Find where the given text appears and provide that cell's center as [x, y] coordinate. 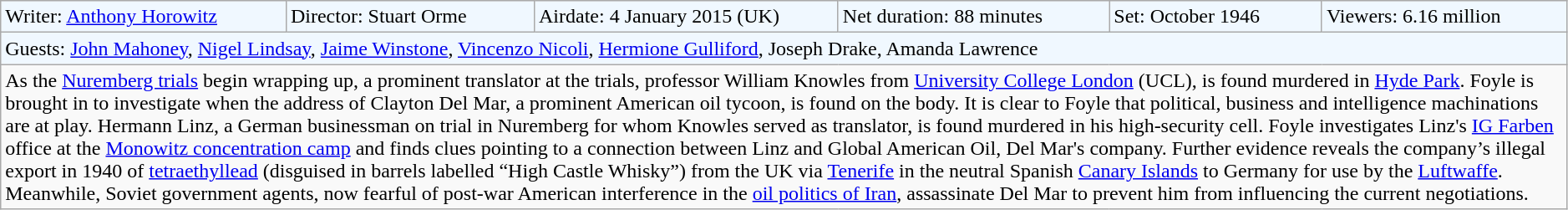
Net duration: 88 minutes [973, 17]
Writer: Anthony Horowitz [144, 17]
Director: Stuart Orme [409, 17]
Guests: John Mahoney, Nigel Lindsay, Jaime Winstone, Vincenzo Nicoli, Hermione Gulliford, Joseph Drake, Amanda Lawrence [784, 49]
Set: October 1946 [1216, 17]
Airdate: 4 January 2015 (UK) [686, 17]
Viewers: 6.16 million [1444, 17]
